Provide the (X, Y) coordinate of the cell's center where the given text is located.  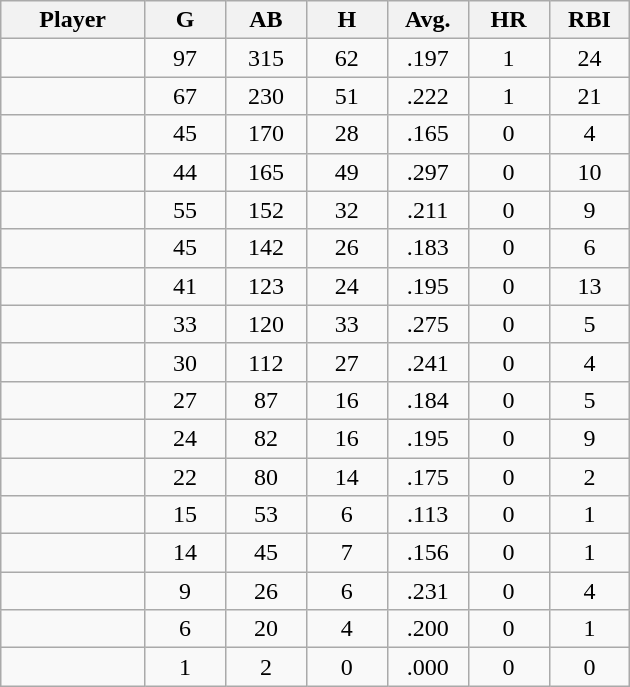
Player (73, 20)
G (186, 20)
51 (346, 96)
AB (266, 20)
.200 (428, 629)
Avg. (428, 20)
82 (266, 438)
.197 (428, 58)
67 (186, 96)
123 (266, 286)
.184 (428, 400)
.165 (428, 134)
HR (508, 20)
32 (346, 210)
13 (590, 286)
41 (186, 286)
62 (346, 58)
28 (346, 134)
315 (266, 58)
.183 (428, 248)
165 (266, 172)
142 (266, 248)
55 (186, 210)
7 (346, 553)
.231 (428, 591)
112 (266, 362)
22 (186, 477)
21 (590, 96)
.222 (428, 96)
49 (346, 172)
152 (266, 210)
.156 (428, 553)
120 (266, 324)
30 (186, 362)
H (346, 20)
.211 (428, 210)
20 (266, 629)
53 (266, 515)
230 (266, 96)
.000 (428, 667)
87 (266, 400)
80 (266, 477)
.175 (428, 477)
.275 (428, 324)
44 (186, 172)
.297 (428, 172)
.113 (428, 515)
.241 (428, 362)
RBI (590, 20)
170 (266, 134)
97 (186, 58)
15 (186, 515)
10 (590, 172)
